Provide the [X, Y] coordinate of the cell's center where the given text is located.  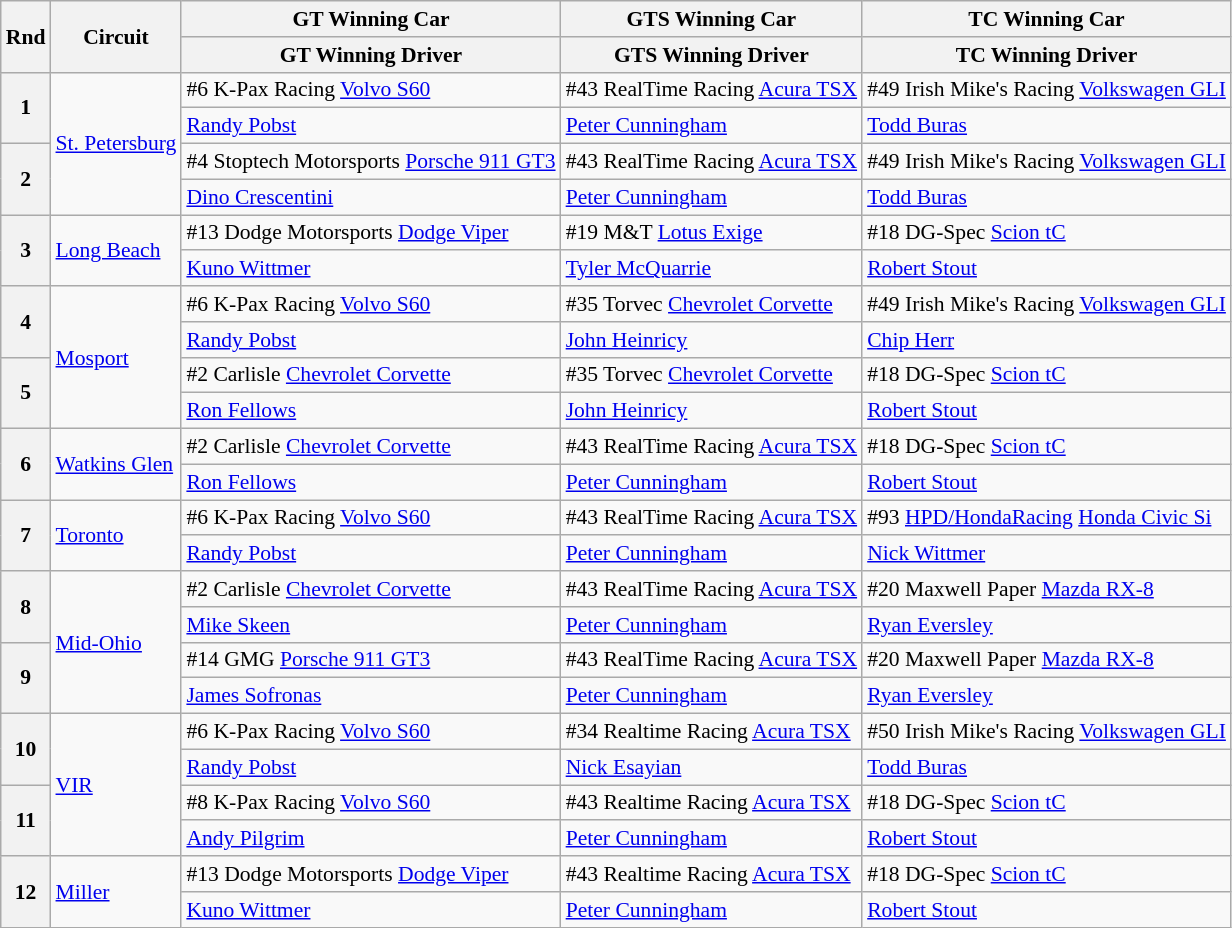
GT Winning Driver [370, 55]
9 [26, 678]
Long Beach [116, 250]
1 [26, 108]
Nick Wittmer [1046, 554]
Circuit [116, 36]
Dino Crescentini [370, 197]
TC Winning Driver [1046, 55]
Chip Herr [1046, 340]
Nick Esayian [712, 767]
Toronto [116, 536]
6 [26, 464]
GTS Winning Driver [712, 55]
#50 Irish Mike's Racing Volkswagen GLI [1046, 732]
2 [26, 180]
Tyler McQuarrie [712, 269]
Watkins Glen [116, 464]
#34 Realtime Racing Acura TSX [712, 732]
TC Winning Car [1046, 19]
Mosport [116, 357]
3 [26, 250]
Rnd [26, 36]
4 [26, 322]
James Sofronas [370, 696]
#4 Stoptech Motorsports Porsche 911 GT3 [370, 162]
Miller [116, 892]
GTS Winning Car [712, 19]
5 [26, 392]
#8 K-Pax Racing Volvo S60 [370, 803]
11 [26, 820]
St. Petersburg [116, 143]
#19 M&T Lotus Exige [712, 233]
Andy Pilgrim [370, 839]
GT Winning Car [370, 19]
#14 GMG Porsche 911 GT3 [370, 660]
Mid-Ohio [116, 642]
Mike Skeen [370, 625]
8 [26, 606]
10 [26, 750]
7 [26, 536]
12 [26, 892]
VIR [116, 785]
#93 HPD/HondaRacing Honda Civic Si [1046, 518]
